Find where the given text appears and provide that cell's center as (X, Y) coordinate. 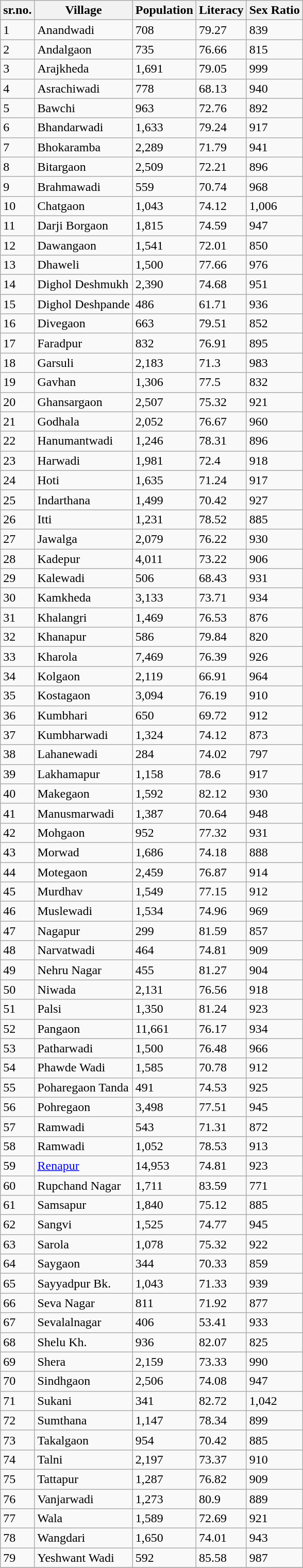
68.13 (221, 89)
852 (274, 324)
30 (18, 598)
406 (164, 1323)
76.66 (221, 49)
Dighol Deshmukh (83, 285)
69.72 (221, 715)
79.24 (221, 128)
38 (18, 754)
27 (18, 539)
Palsi (83, 1009)
62 (18, 1225)
Sayyadpur Bk. (83, 1283)
69 (18, 1362)
3 (18, 69)
2,509 (164, 167)
892 (274, 108)
80.9 (221, 1499)
47 (18, 931)
797 (274, 754)
72 (18, 1420)
83.59 (221, 1185)
Sukani (83, 1401)
Kharola (83, 657)
77 (18, 1519)
506 (164, 578)
Darji Borgaon (83, 225)
1,231 (164, 519)
Patharwadi (83, 1048)
2,079 (164, 539)
16 (18, 324)
49 (18, 970)
Bitargaon (83, 167)
486 (164, 304)
76.56 (221, 990)
Garsuli (83, 363)
922 (274, 1244)
3,498 (164, 1107)
Lahanewadi (83, 754)
Kostagaon (83, 696)
Kadepur (83, 558)
36 (18, 715)
888 (274, 852)
Renapur (83, 1166)
Sevalalnagar (83, 1323)
70.33 (221, 1264)
82.07 (221, 1342)
73.22 (221, 558)
42 (18, 833)
Godhala (83, 421)
Arajkheda (83, 69)
76.87 (221, 872)
71.3 (221, 363)
48 (18, 950)
Literacy (221, 10)
51 (18, 1009)
60 (18, 1185)
77.66 (221, 265)
Jawalga (83, 539)
1,686 (164, 852)
284 (164, 754)
873 (274, 735)
81.59 (221, 931)
45 (18, 892)
2,390 (164, 285)
26 (18, 519)
68.43 (221, 578)
Bhokaramba (83, 147)
Lakhamapur (83, 774)
464 (164, 950)
72.76 (221, 108)
1,541 (164, 245)
586 (164, 637)
Nehru Nagar (83, 970)
Dhaweli (83, 265)
Hoti (83, 480)
771 (274, 1185)
31 (18, 618)
Sumthana (83, 1420)
559 (164, 186)
889 (274, 1499)
904 (274, 970)
Sindhgaon (83, 1381)
Wala (83, 1519)
Asrachiwadi (83, 89)
1,691 (164, 69)
1,350 (164, 1009)
74.59 (221, 225)
1,650 (164, 1538)
72.21 (221, 167)
Manusmarwadi (83, 813)
Indarthana (83, 500)
64 (18, 1264)
Anandwadi (83, 30)
74.53 (221, 1087)
59 (18, 1166)
960 (274, 421)
1,306 (164, 382)
28 (18, 558)
10 (18, 206)
57 (18, 1126)
1,387 (164, 813)
1,592 (164, 794)
78.31 (221, 441)
61 (18, 1205)
1,549 (164, 892)
1,246 (164, 441)
74.01 (221, 1538)
Itti (83, 519)
32 (18, 637)
74 (18, 1459)
1,042 (274, 1401)
1,469 (164, 618)
Bawchi (83, 108)
74.18 (221, 852)
78 (18, 1538)
543 (164, 1126)
17 (18, 343)
Ghansargaon (83, 402)
940 (274, 89)
Sex Ratio (274, 10)
1,078 (164, 1244)
72.01 (221, 245)
18 (18, 363)
899 (274, 1420)
67 (18, 1323)
877 (274, 1303)
968 (274, 186)
78.34 (221, 1420)
76.48 (221, 1048)
78.6 (221, 774)
1,324 (164, 735)
12 (18, 245)
Brahmawadi (83, 186)
Muslewadi (83, 911)
53.41 (221, 1323)
913 (274, 1146)
8 (18, 167)
Kolgaon (83, 676)
811 (164, 1303)
23 (18, 461)
29 (18, 578)
Rupchand Nagar (83, 1185)
1,147 (164, 1420)
70.78 (221, 1068)
22 (18, 441)
71.33 (221, 1283)
Phawde Wadi (83, 1068)
58 (18, 1146)
2,052 (164, 421)
Vanjarwadi (83, 1499)
344 (164, 1264)
78.52 (221, 519)
4 (18, 89)
56 (18, 1107)
925 (274, 1087)
Chatgaon (83, 206)
Khanapur (83, 637)
1,525 (164, 1225)
46 (18, 911)
85.58 (221, 1558)
25 (18, 500)
74.96 (221, 911)
1,273 (164, 1499)
sr.no. (18, 10)
2,197 (164, 1459)
78.53 (221, 1146)
77.15 (221, 892)
Murdhav (83, 892)
76.19 (221, 696)
70.64 (221, 813)
966 (274, 1048)
1,635 (164, 480)
2,289 (164, 147)
33 (18, 657)
14,953 (164, 1166)
Dighol Deshpande (83, 304)
68 (18, 1342)
37 (18, 735)
14 (18, 285)
7 (18, 147)
Seva Nagar (83, 1303)
79 (18, 1558)
Gavhan (83, 382)
41 (18, 813)
990 (274, 1362)
Shera (83, 1362)
76.67 (221, 421)
2,507 (164, 402)
2,131 (164, 990)
Population (164, 10)
3,094 (164, 696)
13 (18, 265)
820 (274, 637)
1,585 (164, 1068)
1,158 (164, 774)
951 (274, 285)
Kalewadi (83, 578)
963 (164, 108)
Nagapur (83, 931)
850 (274, 245)
952 (164, 833)
19 (18, 382)
976 (274, 265)
79.51 (221, 324)
872 (274, 1126)
79.27 (221, 30)
2,459 (164, 872)
Harwadi (83, 461)
71.31 (221, 1126)
21 (18, 421)
455 (164, 970)
708 (164, 30)
2,119 (164, 676)
73.33 (221, 1362)
2 (18, 49)
53 (18, 1048)
Motegaon (83, 872)
859 (274, 1264)
11,661 (164, 1029)
906 (274, 558)
987 (274, 1558)
Wangdari (83, 1538)
914 (274, 872)
34 (18, 676)
735 (164, 49)
895 (274, 343)
Poharegaon Tanda (83, 1087)
54 (18, 1068)
Kumbharwadi (83, 735)
76.17 (221, 1029)
35 (18, 696)
9 (18, 186)
44 (18, 872)
341 (164, 1401)
592 (164, 1558)
Sangvi (83, 1225)
79.05 (221, 69)
Yeshwant Wadi (83, 1558)
52 (18, 1029)
1,815 (164, 225)
1,633 (164, 128)
Divegaon (83, 324)
71.24 (221, 480)
1,589 (164, 1519)
825 (274, 1342)
Pangaon (83, 1029)
39 (18, 774)
Pohregaon (83, 1107)
939 (274, 1283)
11 (18, 225)
73.37 (221, 1459)
66 (18, 1303)
663 (164, 324)
Talni (83, 1459)
70 (18, 1381)
77.32 (221, 833)
6 (18, 128)
999 (274, 69)
Niwada (83, 990)
299 (164, 931)
Takalgaon (83, 1440)
82.72 (221, 1401)
63 (18, 1244)
20 (18, 402)
969 (274, 911)
926 (274, 657)
Narvatwadi (83, 950)
82.12 (221, 794)
72.69 (221, 1519)
Tattapur (83, 1479)
Kamkheda (83, 598)
964 (274, 676)
948 (274, 813)
7,469 (164, 657)
Mohgaon (83, 833)
Morwad (83, 852)
79.84 (221, 637)
75.12 (221, 1205)
24 (18, 480)
74.02 (221, 754)
927 (274, 500)
3,133 (164, 598)
4,011 (164, 558)
1,052 (164, 1146)
2,159 (164, 1362)
Andalgaon (83, 49)
76.91 (221, 343)
Village (83, 10)
74.08 (221, 1381)
943 (274, 1538)
65 (18, 1283)
50 (18, 990)
983 (274, 363)
71.79 (221, 147)
75 (18, 1479)
1,711 (164, 1185)
1,499 (164, 500)
Saygaon (83, 1264)
76 (18, 1499)
1,981 (164, 461)
66.91 (221, 676)
941 (274, 147)
1,287 (164, 1479)
55 (18, 1087)
Dawangaon (83, 245)
1 (18, 30)
933 (274, 1323)
Sarola (83, 1244)
81.27 (221, 970)
77.5 (221, 382)
77.51 (221, 1107)
Samsapur (83, 1205)
857 (274, 931)
43 (18, 852)
76.22 (221, 539)
40 (18, 794)
Faradpur (83, 343)
71.92 (221, 1303)
1,534 (164, 911)
954 (164, 1440)
491 (164, 1087)
74.77 (221, 1225)
839 (274, 30)
1,006 (274, 206)
Hanumantwadi (83, 441)
70.74 (221, 186)
76.39 (221, 657)
61.71 (221, 304)
Kumbhari (83, 715)
76.53 (221, 618)
76.82 (221, 1479)
71 (18, 1401)
73.71 (221, 598)
81.24 (221, 1009)
815 (274, 49)
Khalangri (83, 618)
650 (164, 715)
Shelu Kh. (83, 1342)
15 (18, 304)
5 (18, 108)
2,506 (164, 1381)
72.4 (221, 461)
876 (274, 618)
Makegaon (83, 794)
2,183 (164, 363)
1,840 (164, 1205)
74.68 (221, 285)
Bhandarwadi (83, 128)
73 (18, 1440)
778 (164, 89)
